Extract the (x, y) coordinate from the center of the cell holding the provided text.  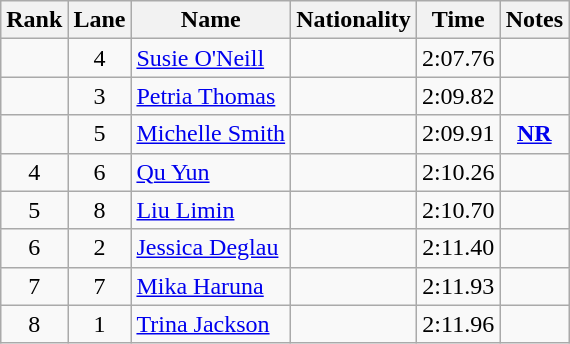
Name (211, 20)
Notes (534, 20)
2:11.40 (458, 248)
2:07.76 (458, 58)
Trina Jackson (211, 324)
3 (100, 96)
NR (534, 134)
Lane (100, 20)
2:11.93 (458, 286)
1 (100, 324)
Susie O'Neill (211, 58)
Jessica Deglau (211, 248)
Nationality (354, 20)
Liu Limin (211, 210)
Qu Yun (211, 172)
Michelle Smith (211, 134)
Mika Haruna (211, 286)
Rank (34, 20)
2:11.96 (458, 324)
Petria Thomas (211, 96)
2:09.82 (458, 96)
2:09.91 (458, 134)
Time (458, 20)
2:10.70 (458, 210)
2 (100, 248)
2:10.26 (458, 172)
